Return [x, y] of the center of cell containing provided text 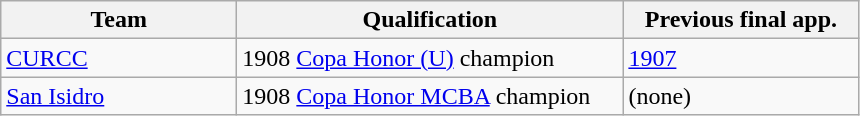
Previous final app. [741, 20]
CURCC [119, 58]
San Isidro [119, 96]
1907 [741, 58]
1908 Copa Honor MCBA champion [430, 96]
(none) [741, 96]
Qualification [430, 20]
Team [119, 20]
1908 Copa Honor (U) champion [430, 58]
